Detect which cell encompasses the target text, then output its [X, Y] center coordinate. 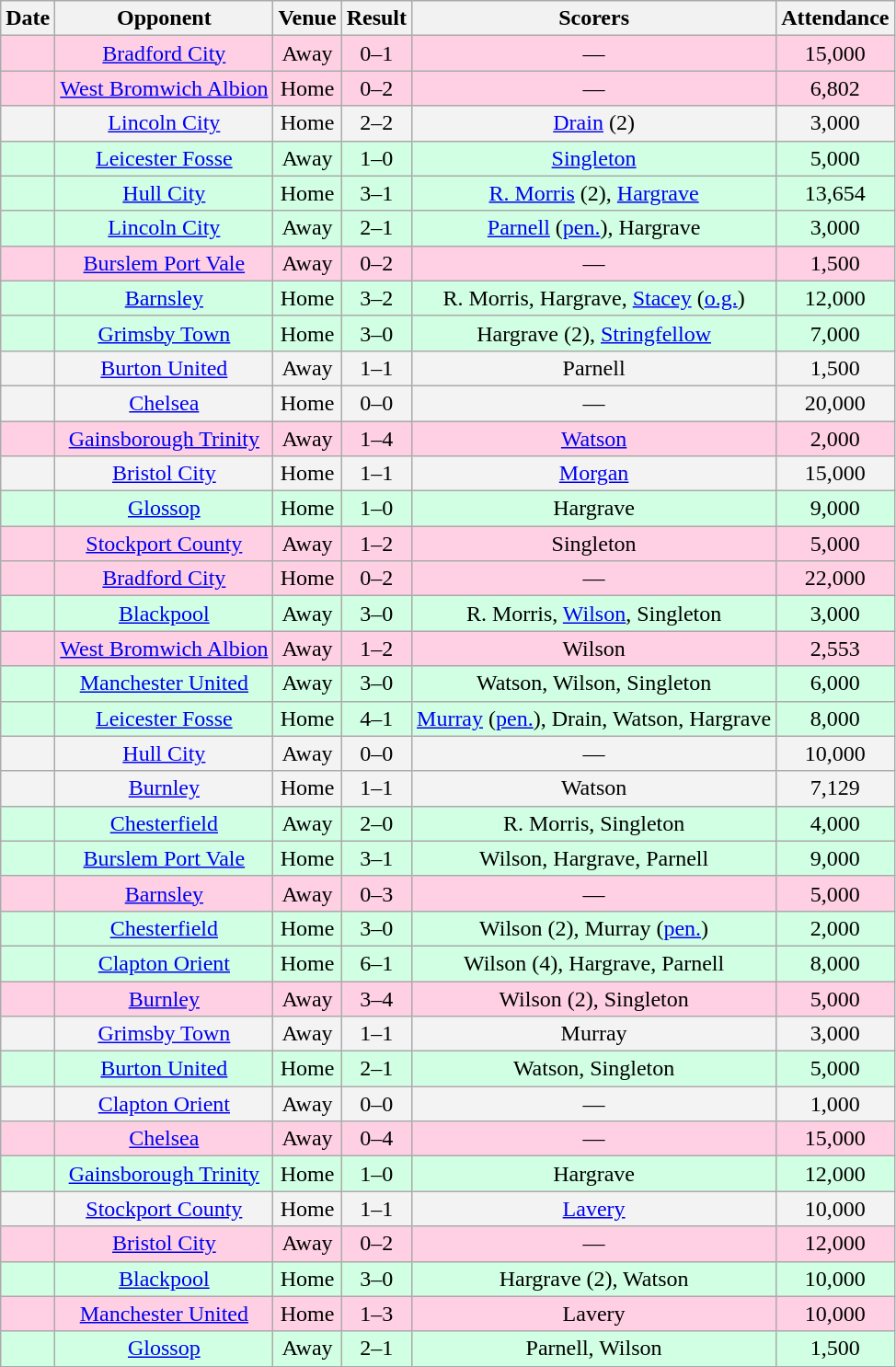
13,654 [835, 193]
Wilson (2), Murray (pen.) [594, 928]
20,000 [835, 403]
Attendance [835, 18]
7,000 [835, 333]
R. Morris, Wilson, Singleton [594, 614]
2–0 [376, 823]
1,000 [835, 1104]
Opponent [164, 18]
Parnell (pen.), Hargrave [594, 228]
2,553 [835, 649]
Hargrave (2), Watson [594, 1279]
Scorers [594, 18]
4,000 [835, 823]
Morgan [594, 474]
Wilson (2), Singleton [594, 998]
Hargrave (2), Stringfellow [594, 333]
Murray [594, 1034]
Parnell, Wilson [594, 1349]
0–1 [376, 53]
Wilson (4), Hargrave, Parnell [594, 963]
R. Morris, Hargrave, Stacey (o.g.) [594, 298]
2–2 [376, 123]
Wilson [594, 649]
0–4 [376, 1139]
6,000 [835, 683]
6–1 [376, 963]
Drain (2) [594, 123]
1–4 [376, 439]
6,802 [835, 88]
Wilson, Hargrave, Parnell [594, 858]
Venue [307, 18]
3–4 [376, 998]
Watson, Wilson, Singleton [594, 683]
R. Morris, Singleton [594, 823]
0–3 [376, 893]
7,129 [835, 788]
Murray (pen.), Drain, Watson, Hargrave [594, 718]
Date [28, 18]
Result [376, 18]
Parnell [594, 368]
1–3 [376, 1314]
3–2 [376, 298]
22,000 [835, 579]
R. Morris (2), Hargrave [594, 193]
4–1 [376, 718]
Watson, Singleton [594, 1069]
